Pinpoint the cell where the given text exists, returning its [X, Y] midpoint coordinate. 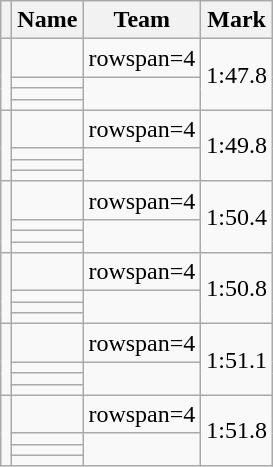
Mark [237, 20]
1:49.8 [237, 146]
1:51.1 [237, 360]
Team [142, 20]
1:50.4 [237, 216]
1:51.8 [237, 430]
1:50.8 [237, 288]
Name [48, 20]
1:47.8 [237, 74]
